Find where the given text appears and provide that cell's center as [X, Y] coordinate. 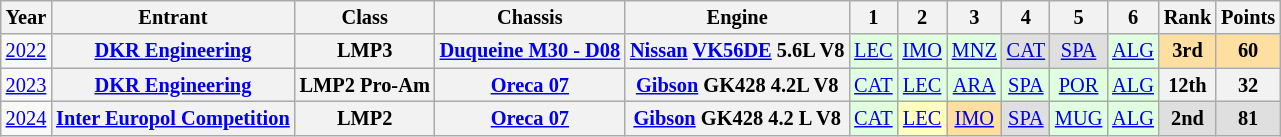
LMP2 [365, 118]
Engine [737, 17]
Gibson GK428 4.2 L V8 [737, 118]
1 [873, 17]
2024 [26, 118]
2023 [26, 85]
6 [1133, 17]
Class [365, 17]
2nd [1188, 118]
12th [1188, 85]
Rank [1188, 17]
Year [26, 17]
4 [1026, 17]
60 [1248, 51]
Chassis [530, 17]
5 [1078, 17]
Points [1248, 17]
MNZ [974, 51]
Duqueine M30 - D08 [530, 51]
LMP3 [365, 51]
Inter Europol Competition [172, 118]
MUG [1078, 118]
2 [922, 17]
LMP2 Pro-Am [365, 85]
3 [974, 17]
POR [1078, 85]
Gibson GK428 4.2L V8 [737, 85]
Entrant [172, 17]
32 [1248, 85]
81 [1248, 118]
ARA [974, 85]
3rd [1188, 51]
Nissan VK56DE 5.6L V8 [737, 51]
2022 [26, 51]
